Output the [X, Y] coordinate of the center of the cell containing the given text.  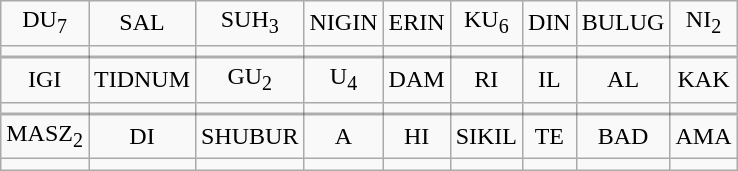
BAD [623, 136]
NIGIN [344, 23]
DI [142, 136]
A [344, 136]
KU6 [486, 23]
U4 [344, 80]
ERIN [416, 23]
SIKIL [486, 136]
SAL [142, 23]
NI2 [704, 23]
MASZ2 [45, 136]
AMA [704, 136]
RI [486, 80]
IGI [45, 80]
TIDNUM [142, 80]
KAK [704, 80]
DU7 [45, 23]
AL [623, 80]
SHUBUR [250, 136]
GU2 [250, 80]
DIN [550, 23]
TE [550, 136]
SUH3 [250, 23]
BULUG [623, 23]
HI [416, 136]
DAM [416, 80]
IL [550, 80]
